Output the [X, Y] coordinate of the center of the cell containing the given text.  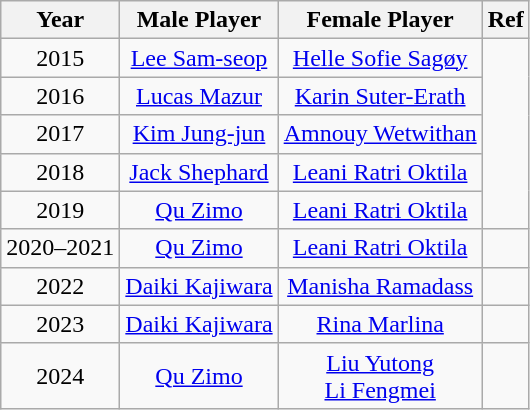
Liu Yutong Li Fengmei [380, 376]
2018 [60, 172]
Ref [506, 20]
2015 [60, 58]
2023 [60, 324]
Karin Suter-Erath [380, 96]
Helle Sofie Sagøy [380, 58]
Lucas Mazur [199, 96]
2022 [60, 286]
Amnouy Wetwithan [380, 134]
Female Player [380, 20]
Male Player [199, 20]
2024 [60, 376]
2020–2021 [60, 248]
Year [60, 20]
Manisha Ramadass [380, 286]
2016 [60, 96]
Jack Shephard [199, 172]
Lee Sam-seop [199, 58]
Kim Jung-jun [199, 134]
2019 [60, 210]
2017 [60, 134]
Rina Marlina [380, 324]
